For the text-containing cell, return its midpoint in (X, Y) coordinate format. 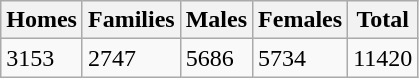
5686 (216, 58)
5734 (300, 58)
2747 (131, 58)
3153 (42, 58)
Total (383, 20)
Homes (42, 20)
Females (300, 20)
Males (216, 20)
Families (131, 20)
11420 (383, 58)
